Capture the cell that displays the provided text and extract its [X, Y] central coordinate. 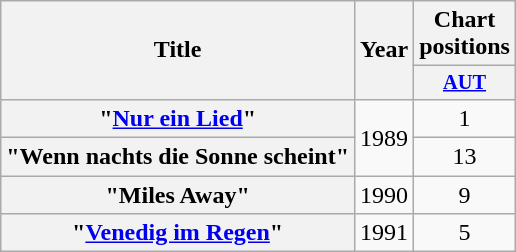
"Miles Away" [178, 195]
Chart positions [465, 34]
5 [465, 233]
AUT [465, 83]
1990 [384, 195]
Title [178, 50]
Year [384, 50]
"Wenn nachts die Sonne scheint" [178, 157]
13 [465, 157]
9 [465, 195]
"Venedig im Regen" [178, 233]
"Nur ein Lied" [178, 118]
1989 [384, 137]
1991 [384, 233]
1 [465, 118]
